Detect which cell encompasses the target text, then output its (X, Y) center coordinate. 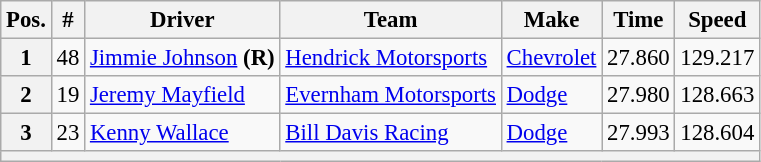
Speed (718, 20)
Pos. (26, 20)
Team (390, 20)
23 (68, 133)
Kenny Wallace (182, 133)
1 (26, 58)
129.217 (718, 58)
Chevrolet (551, 58)
128.604 (718, 133)
27.993 (638, 133)
Evernham Motorsports (390, 95)
27.860 (638, 58)
Driver (182, 20)
# (68, 20)
3 (26, 133)
128.663 (718, 95)
Bill Davis Racing (390, 133)
2 (26, 95)
Time (638, 20)
27.980 (638, 95)
Jeremy Mayfield (182, 95)
Make (551, 20)
19 (68, 95)
Hendrick Motorsports (390, 58)
48 (68, 58)
Jimmie Johnson (R) (182, 58)
